Provide the (x, y) coordinate of the cell's center where the given text is located.  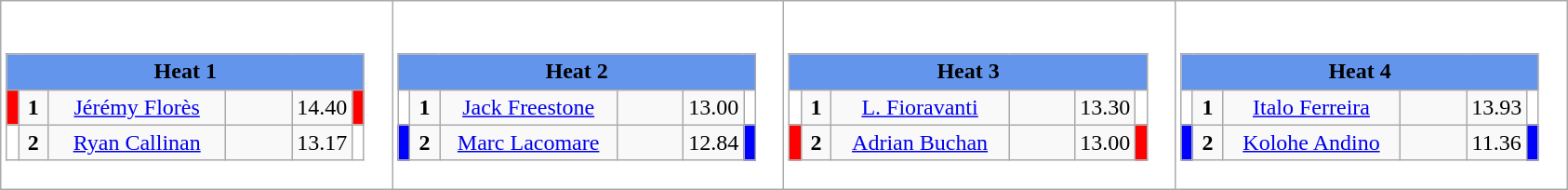
Heat 3 1 L. Fioravanti 13.30 2 Adrian Buchan 13.00 (980, 95)
Italo Ferreira (1311, 107)
Heat 4 (1360, 72)
Heat 1 (185, 72)
Marc Lacomare (528, 142)
Adrian Buchan (921, 142)
13.30 (1105, 107)
11.36 (1497, 142)
Heat 3 (968, 72)
L. Fioravanti (921, 107)
Heat 2 (577, 72)
Heat 4 1 Italo Ferreira 13.93 2 Kolohe Andino 11.36 (1371, 95)
Jérémy Florès (138, 107)
12.84 (714, 142)
Kolohe Andino (1311, 142)
14.40 (322, 107)
Jack Freestone (528, 107)
13.93 (1497, 107)
13.17 (322, 142)
Heat 2 1 Jack Freestone 13.00 2 Marc Lacomare 12.84 (588, 95)
Ryan Callinan (138, 142)
Heat 1 1 Jérémy Florès 14.40 2 Ryan Callinan 13.17 (197, 95)
